Capture the cell that displays the provided text and extract its (x, y) central coordinate. 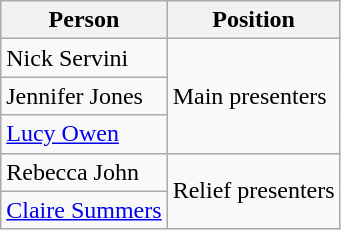
Nick Servini (84, 58)
Main presenters (254, 96)
Rebecca John (84, 172)
Relief presenters (254, 191)
Position (254, 20)
Lucy Owen (84, 134)
Jennifer Jones (84, 96)
Person (84, 20)
Claire Summers (84, 210)
